Detect which cell encompasses the target text, then output its [x, y] center coordinate. 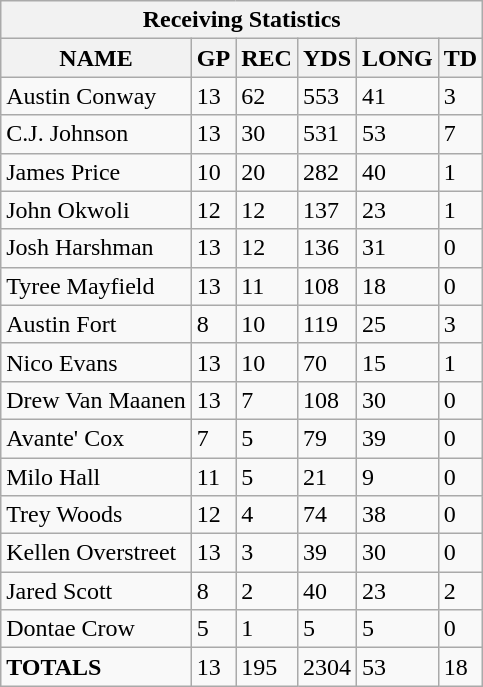
Kellen Overstreet [96, 553]
LONG [398, 58]
TOTALS [96, 667]
Avante' Cox [96, 438]
NAME [96, 58]
Receiving Statistics [242, 20]
38 [398, 515]
John Okwoli [96, 210]
C.J. Johnson [96, 134]
79 [326, 438]
YDS [326, 58]
Tyree Mayfield [96, 286]
195 [267, 667]
Trey Woods [96, 515]
282 [326, 172]
70 [326, 362]
2304 [326, 667]
Josh Harshman [96, 248]
Drew Van Maanen [96, 400]
15 [398, 362]
4 [267, 515]
553 [326, 96]
GP [213, 58]
REC [267, 58]
137 [326, 210]
25 [398, 324]
531 [326, 134]
Jared Scott [96, 591]
41 [398, 96]
James Price [96, 172]
9 [398, 477]
20 [267, 172]
Austin Fort [96, 324]
74 [326, 515]
Dontae Crow [96, 629]
119 [326, 324]
21 [326, 477]
Austin Conway [96, 96]
Nico Evans [96, 362]
136 [326, 248]
Milo Hall [96, 477]
TD [460, 58]
31 [398, 248]
62 [267, 96]
